Find where the given text appears and provide that cell's center as (x, y) coordinate. 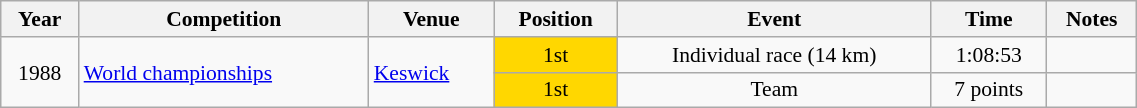
Year (40, 19)
Notes (1092, 19)
Position (556, 19)
Competition (224, 19)
Keswick (432, 72)
1:08:53 (989, 55)
Individual race (14 km) (774, 55)
Team (774, 90)
Event (774, 19)
Venue (432, 19)
7 points (989, 90)
1988 (40, 72)
Time (989, 19)
World championships (224, 72)
